Provide the (x, y) coordinate of the cell's center where the given text is located.  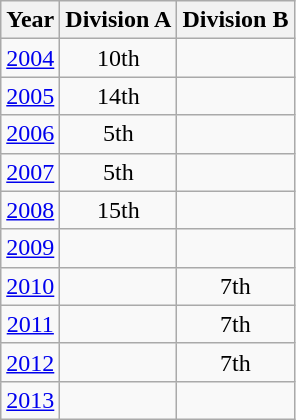
Division B (236, 20)
2006 (30, 134)
10th (118, 58)
2008 (30, 210)
15th (118, 210)
2013 (30, 400)
2009 (30, 248)
2007 (30, 172)
14th (118, 96)
2012 (30, 362)
2005 (30, 96)
Division A (118, 20)
2011 (30, 324)
2004 (30, 58)
Year (30, 20)
2010 (30, 286)
